Extract the (x, y) coordinate from the center of the cell holding the provided text.  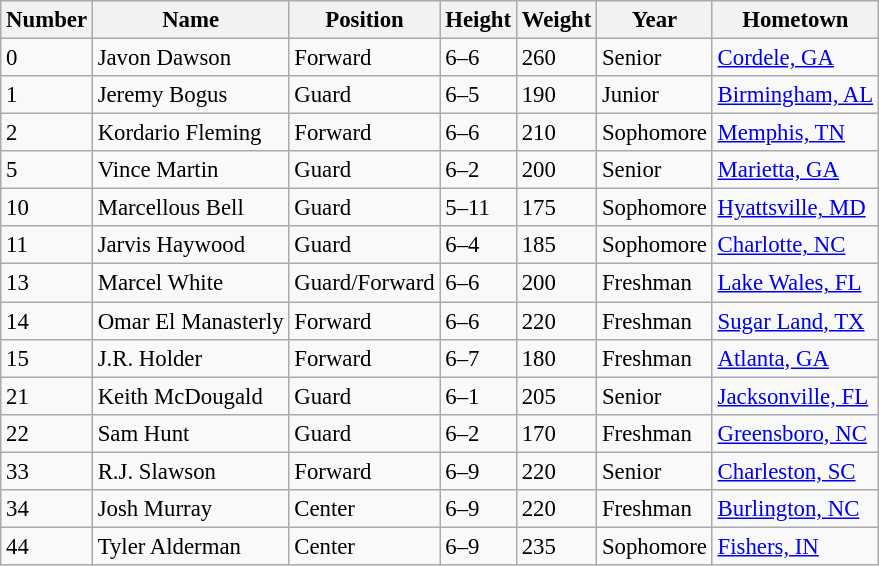
Hometown (795, 20)
Omar El Manasterly (190, 321)
6–5 (478, 95)
Josh Murray (190, 509)
6–4 (478, 245)
Jarvis Haywood (190, 245)
Keith McDougald (190, 396)
22 (47, 433)
10 (47, 208)
5–11 (478, 208)
J.R. Holder (190, 358)
Vince Martin (190, 170)
Tyler Alderman (190, 546)
Marcellous Bell (190, 208)
1 (47, 95)
13 (47, 283)
Marcel White (190, 283)
Burlington, NC (795, 509)
190 (556, 95)
170 (556, 433)
14 (47, 321)
Jeremy Bogus (190, 95)
235 (556, 546)
Cordele, GA (795, 58)
15 (47, 358)
Charleston, SC (795, 471)
R.J. Slawson (190, 471)
205 (556, 396)
Sugar Land, TX (795, 321)
210 (556, 133)
Guard/Forward (364, 283)
175 (556, 208)
Charlotte, NC (795, 245)
21 (47, 396)
Junior (655, 95)
33 (47, 471)
6–7 (478, 358)
Height (478, 20)
Kordario Fleming (190, 133)
5 (47, 170)
34 (47, 509)
Weight (556, 20)
Number (47, 20)
Name (190, 20)
Hyattsville, MD (795, 208)
Memphis, TN (795, 133)
Fishers, IN (795, 546)
0 (47, 58)
Jacksonville, FL (795, 396)
Sam Hunt (190, 433)
260 (556, 58)
Marietta, GA (795, 170)
6–1 (478, 396)
Lake Wales, FL (795, 283)
2 (47, 133)
Position (364, 20)
Birmingham, AL (795, 95)
Javon Dawson (190, 58)
11 (47, 245)
44 (47, 546)
Atlanta, GA (795, 358)
Greensboro, NC (795, 433)
180 (556, 358)
Year (655, 20)
185 (556, 245)
